Provide the [x, y] coordinate of the cell's center where the given text is located.  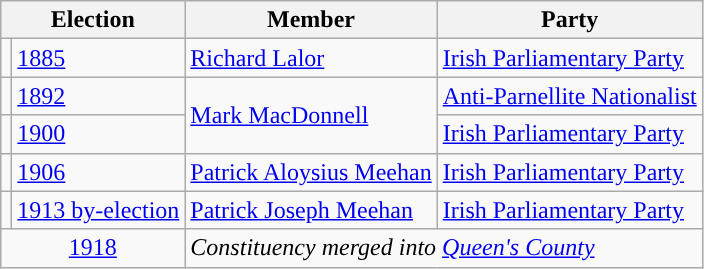
1918 [93, 248]
Election [93, 20]
Member [311, 20]
Patrick Aloysius Meehan [311, 172]
1906 [98, 172]
Richard Lalor [311, 58]
1913 by-election [98, 210]
Anti-Parnellite Nationalist [570, 96]
Mark MacDonnell [311, 115]
1885 [98, 58]
1900 [98, 134]
1892 [98, 96]
Patrick Joseph Meehan [311, 210]
Party [570, 20]
Constituency merged into Queen's County [444, 248]
